Output the (x, y) coordinate of the center of the cell containing the given text.  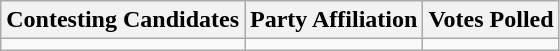
Votes Polled (491, 20)
Contesting Candidates (123, 20)
Party Affiliation (334, 20)
